Find where the given text appears and provide that cell's center as (X, Y) coordinate. 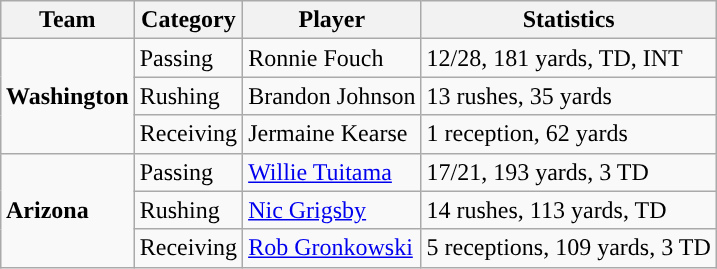
14 rushes, 113 yards, TD (568, 210)
Statistics (568, 20)
13 rushes, 35 yards (568, 96)
Ronnie Fouch (332, 58)
Rob Gronkowski (332, 248)
Category (188, 20)
Willie Tuitama (332, 172)
Nic Grigsby (332, 210)
5 receptions, 109 yards, 3 TD (568, 248)
Team (67, 20)
Jermaine Kearse (332, 134)
Brandon Johnson (332, 96)
Washington (67, 96)
17/21, 193 yards, 3 TD (568, 172)
Player (332, 20)
12/28, 181 yards, TD, INT (568, 58)
Arizona (67, 210)
1 reception, 62 yards (568, 134)
